Capture the cell that displays the provided text and extract its [x, y] central coordinate. 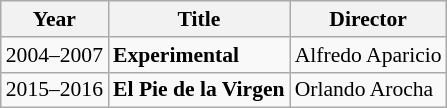
Experimental [199, 55]
2004–2007 [54, 55]
El Pie de la Virgen [199, 90]
Year [54, 19]
Orlando Arocha [368, 90]
2015–2016 [54, 90]
Title [199, 19]
Director [368, 19]
Alfredo Aparicio [368, 55]
